Capture the cell that displays the provided text and extract its (X, Y) central coordinate. 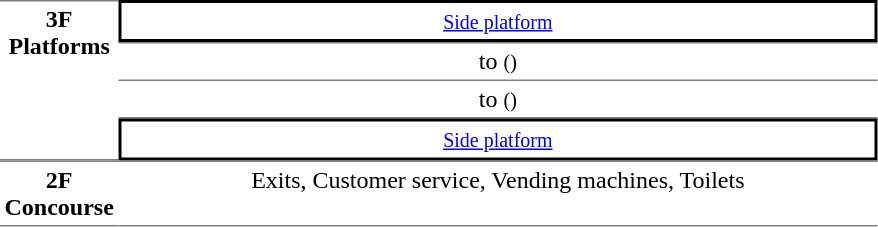
Exits, Customer service, Vending machines, Toilets (498, 193)
3FPlatforms (59, 80)
2FConcourse (59, 193)
